Capture the cell that displays the provided text and extract its [x, y] central coordinate. 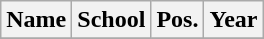
Name [36, 20]
Pos. [178, 20]
Year [234, 20]
School [112, 20]
